Search for the cell housing the specified text and yield its [x, y] center coordinate. 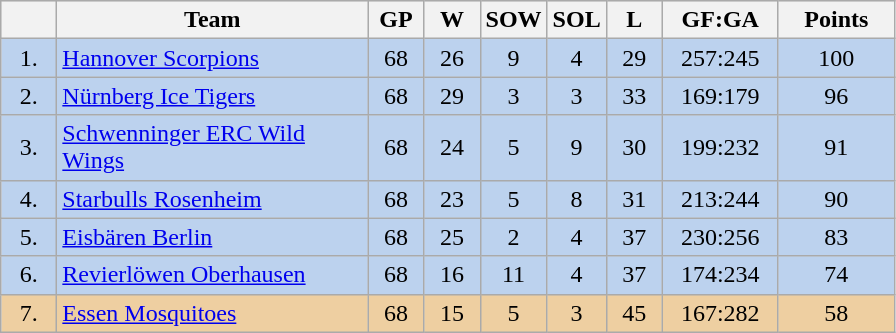
Team [212, 20]
23 [452, 199]
199:232 [720, 148]
100 [836, 58]
74 [836, 275]
91 [836, 148]
169:179 [720, 96]
33 [634, 96]
4. [29, 199]
2. [29, 96]
Nürnberg Ice Tigers [212, 96]
167:282 [720, 313]
Eisbären Berlin [212, 237]
257:245 [720, 58]
45 [634, 313]
96 [836, 96]
213:244 [720, 199]
Revierlöwen Oberhausen [212, 275]
174:234 [720, 275]
90 [836, 199]
SOW [514, 20]
SOL [576, 20]
Points [836, 20]
2 [514, 237]
5. [29, 237]
Starbulls Rosenheim [212, 199]
25 [452, 237]
L [634, 20]
W [452, 20]
GF:GA [720, 20]
3. [29, 148]
83 [836, 237]
6. [29, 275]
26 [452, 58]
11 [514, 275]
230:256 [720, 237]
7. [29, 313]
30 [634, 148]
GP [396, 20]
Essen Mosquitoes [212, 313]
8 [576, 199]
Hannover Scorpions [212, 58]
15 [452, 313]
1. [29, 58]
31 [634, 199]
16 [452, 275]
Schwenninger ERC Wild Wings [212, 148]
24 [452, 148]
58 [836, 313]
